From the cell containing the given text, extract its center point as [x, y] coordinate. 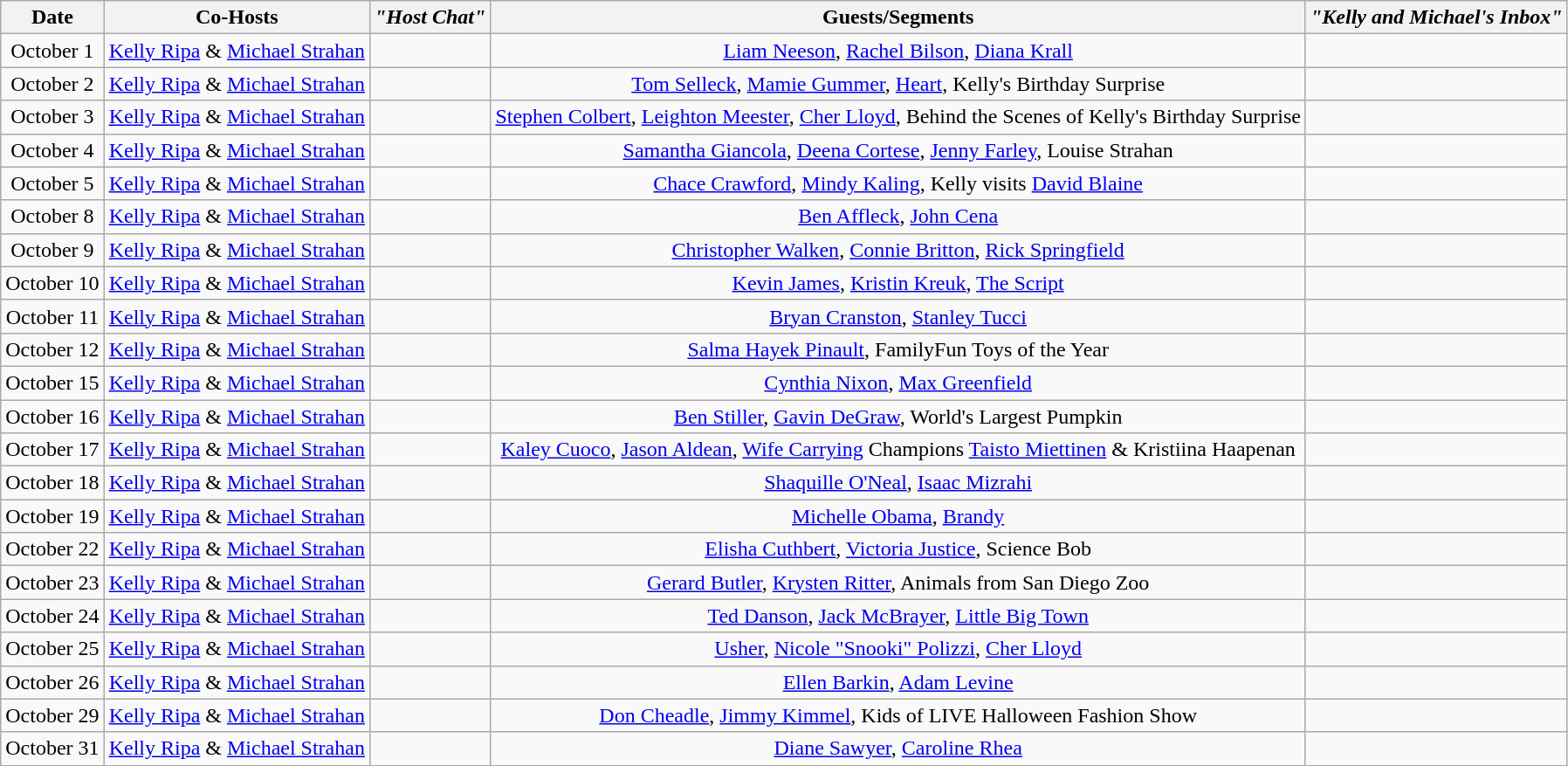
Michelle Obama, Brandy [898, 516]
Ben Affleck, John Cena [898, 217]
Guests/Segments [898, 17]
October 22 [52, 549]
Liam Neeson, Rachel Bilson, Diana Krall [898, 51]
October 18 [52, 483]
October 1 [52, 51]
Don Cheadle, Jimmy Kimmel, Kids of LIVE Halloween Fashion Show [898, 715]
October 2 [52, 84]
Salma Hayek Pinault, FamilyFun Toys of the Year [898, 349]
Date [52, 17]
Elisha Cuthbert, Victoria Justice, Science Bob [898, 549]
Diane Sawyer, Caroline Rhea [898, 749]
October 29 [52, 715]
October 10 [52, 283]
October 9 [52, 250]
October 24 [52, 616]
Cynthia Nixon, Max Greenfield [898, 383]
"Host Chat" [430, 17]
Ted Danson, Jack McBrayer, Little Big Town [898, 616]
"Kelly and Michael's Inbox" [1436, 17]
October 25 [52, 649]
October 31 [52, 749]
October 11 [52, 316]
Christopher Walken, Connie Britton, Rick Springfield [898, 250]
October 15 [52, 383]
October 19 [52, 516]
Ben Stiller, Gavin DeGraw, World's Largest Pumpkin [898, 417]
October 16 [52, 417]
Kaley Cuoco, Jason Aldean, Wife Carrying Champions Taisto Miettinen & Kristiina Haapenan [898, 450]
October 8 [52, 217]
October 12 [52, 349]
October 26 [52, 682]
Chace Crawford, Mindy Kaling, Kelly visits David Blaine [898, 183]
October 3 [52, 117]
Ellen Barkin, Adam Levine [898, 682]
Usher, Nicole "Snooki" Polizzi, Cher Lloyd [898, 649]
October 5 [52, 183]
Tom Selleck, Mamie Gummer, Heart, Kelly's Birthday Surprise [898, 84]
October 4 [52, 150]
Samantha Giancola, Deena Cortese, Jenny Farley, Louise Strahan [898, 150]
Stephen Colbert, Leighton Meester, Cher Lloyd, Behind the Scenes of Kelly's Birthday Surprise [898, 117]
Shaquille O'Neal, Isaac Mizrahi [898, 483]
Gerard Butler, Krysten Ritter, Animals from San Diego Zoo [898, 583]
October 23 [52, 583]
Co-Hosts [237, 17]
Kevin James, Kristin Kreuk, The Script [898, 283]
October 17 [52, 450]
Bryan Cranston, Stanley Tucci [898, 316]
